Search for the cell housing the specified text and yield its (x, y) center coordinate. 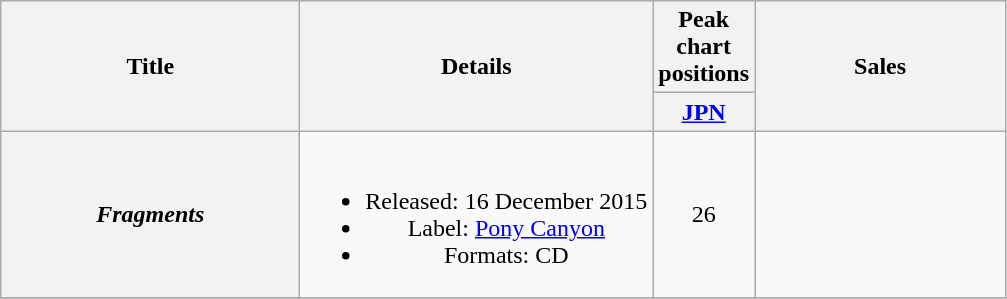
Sales (880, 66)
Fragments (150, 214)
Title (150, 66)
Details (476, 66)
Released: 16 December 2015Label: Pony CanyonFormats: CD (476, 214)
JPN (704, 112)
Peak chart positions (704, 47)
26 (704, 214)
